From the cell containing the given text, extract its center point as [X, Y] coordinate. 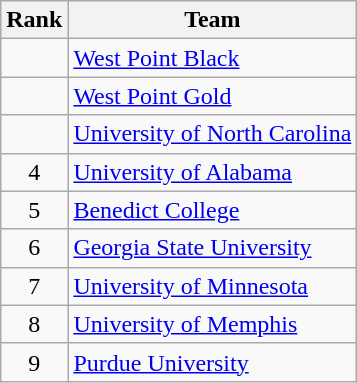
Rank [34, 20]
5 [34, 210]
4 [34, 172]
West Point Black [212, 58]
West Point Gold [212, 96]
8 [34, 324]
University of North Carolina [212, 134]
Georgia State University [212, 248]
6 [34, 248]
Benedict College [212, 210]
University of Minnesota [212, 286]
9 [34, 362]
7 [34, 286]
Purdue University [212, 362]
University of Memphis [212, 324]
Team [212, 20]
University of Alabama [212, 172]
